Extract the [x, y] coordinate from the center of the cell holding the provided text.  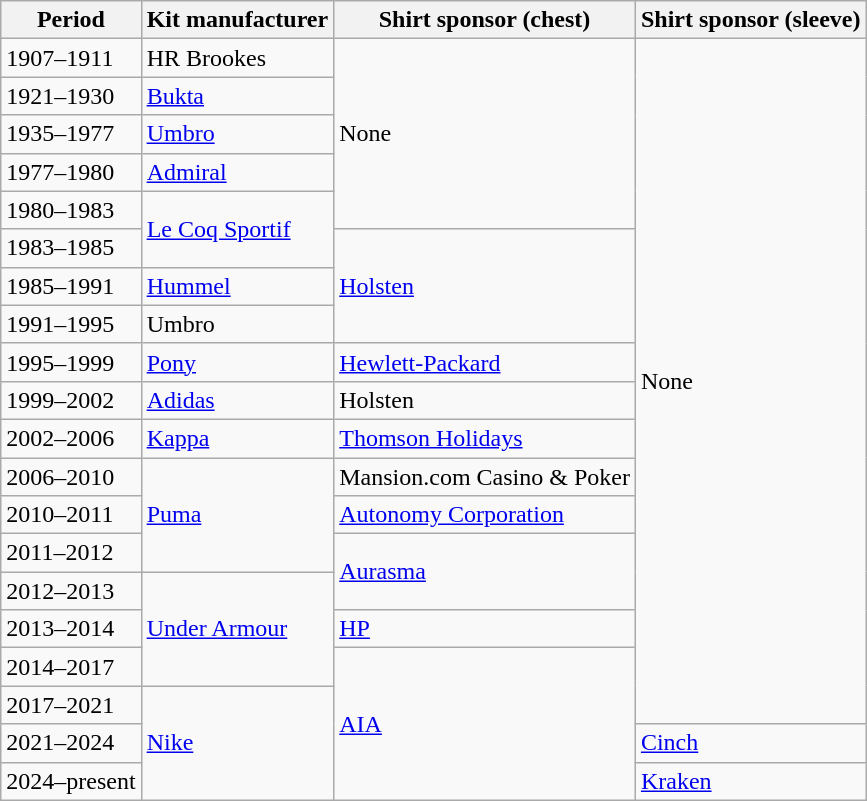
1999–2002 [71, 400]
Autonomy Corporation [485, 515]
2002–2006 [71, 438]
Kit manufacturer [238, 20]
1991–1995 [71, 324]
1977–1980 [71, 172]
Pony [238, 362]
1921–1930 [71, 96]
1985–1991 [71, 286]
2011–2012 [71, 553]
1935–1977 [71, 134]
Period [71, 20]
Puma [238, 515]
Shirt sponsor (chest) [485, 20]
Kraken [750, 781]
Kappa [238, 438]
Aurasma [485, 572]
Thomson Holidays [485, 438]
2012–2013 [71, 591]
HR Brookes [238, 58]
HP [485, 629]
2010–2011 [71, 515]
1983–1985 [71, 248]
AIA [485, 724]
Shirt sponsor (sleeve) [750, 20]
Hewlett-Packard [485, 362]
2013–2014 [71, 629]
Hummel [238, 286]
2006–2010 [71, 477]
1980–1983 [71, 210]
Bukta [238, 96]
Cinch [750, 743]
1907–1911 [71, 58]
1995–1999 [71, 362]
Admiral [238, 172]
2017–2021 [71, 705]
Adidas [238, 400]
Under Armour [238, 629]
2014–2017 [71, 667]
2024–present [71, 781]
Nike [238, 743]
2021–2024 [71, 743]
Mansion.com Casino & Poker [485, 477]
Le Coq Sportif [238, 229]
